Identify which cell holds the provided text, then report its [x, y] central coordinate. 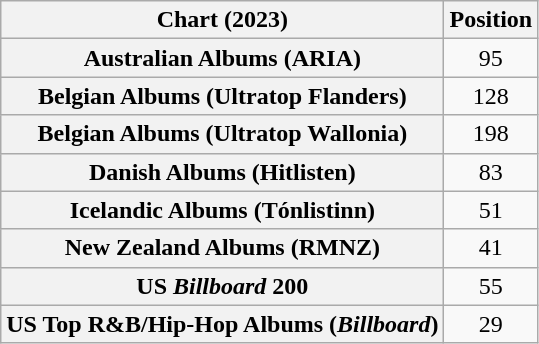
29 [491, 324]
Chart (2023) [222, 20]
Belgian Albums (Ultratop Flanders) [222, 96]
Icelandic Albums (Tónlistinn) [222, 210]
Position [491, 20]
198 [491, 134]
Australian Albums (ARIA) [222, 58]
Danish Albums (Hitlisten) [222, 172]
95 [491, 58]
New Zealand Albums (RMNZ) [222, 248]
Belgian Albums (Ultratop Wallonia) [222, 134]
83 [491, 172]
US Billboard 200 [222, 286]
41 [491, 248]
51 [491, 210]
128 [491, 96]
US Top R&B/Hip-Hop Albums (Billboard) [222, 324]
55 [491, 286]
